Provide the (x, y) coordinate of the cell's center where the given text is located.  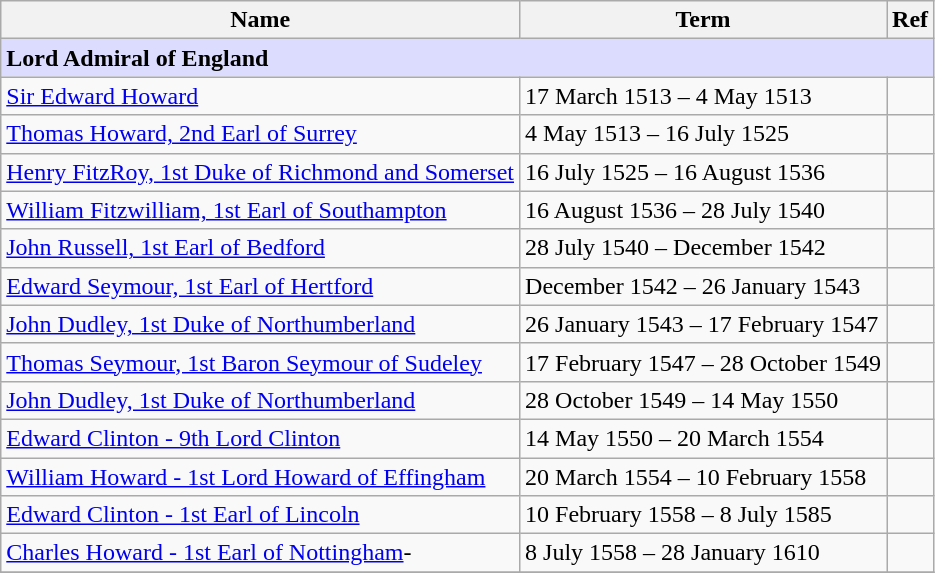
Term (704, 20)
14 May 1550 – 20 March 1554 (704, 438)
Henry FitzRoy, 1st Duke of Richmond and Somerset (260, 172)
4 May 1513 – 16 July 1525 (704, 134)
26 January 1543 – 17 February 1547 (704, 324)
10 February 1558 – 8 July 1585 (704, 515)
Edward Clinton - 1st Earl of Lincoln (260, 515)
17 March 1513 – 4 May 1513 (704, 96)
Sir Edward Howard (260, 96)
William Fitzwilliam, 1st Earl of Southampton (260, 210)
28 July 1540 – December 1542 (704, 248)
Name (260, 20)
John Russell, 1st Earl of Bedford (260, 248)
20 March 1554 – 10 February 1558 (704, 477)
Lord Admiral of England (468, 58)
Edward Clinton - 9th Lord Clinton (260, 438)
17 February 1547 – 28 October 1549 (704, 362)
Ref (910, 20)
Thomas Seymour, 1st Baron Seymour of Sudeley (260, 362)
William Howard - 1st Lord Howard of Effingham (260, 477)
Charles Howard - 1st Earl of Nottingham- (260, 553)
16 August 1536 – 28 July 1540 (704, 210)
28 October 1549 – 14 May 1550 (704, 400)
8 July 1558 – 28 January 1610 (704, 553)
December 1542 – 26 January 1543 (704, 286)
Thomas Howard, 2nd Earl of Surrey (260, 134)
16 July 1525 – 16 August 1536 (704, 172)
Edward Seymour, 1st Earl of Hertford (260, 286)
